Find where the given text appears and provide that cell's center as [X, Y] coordinate. 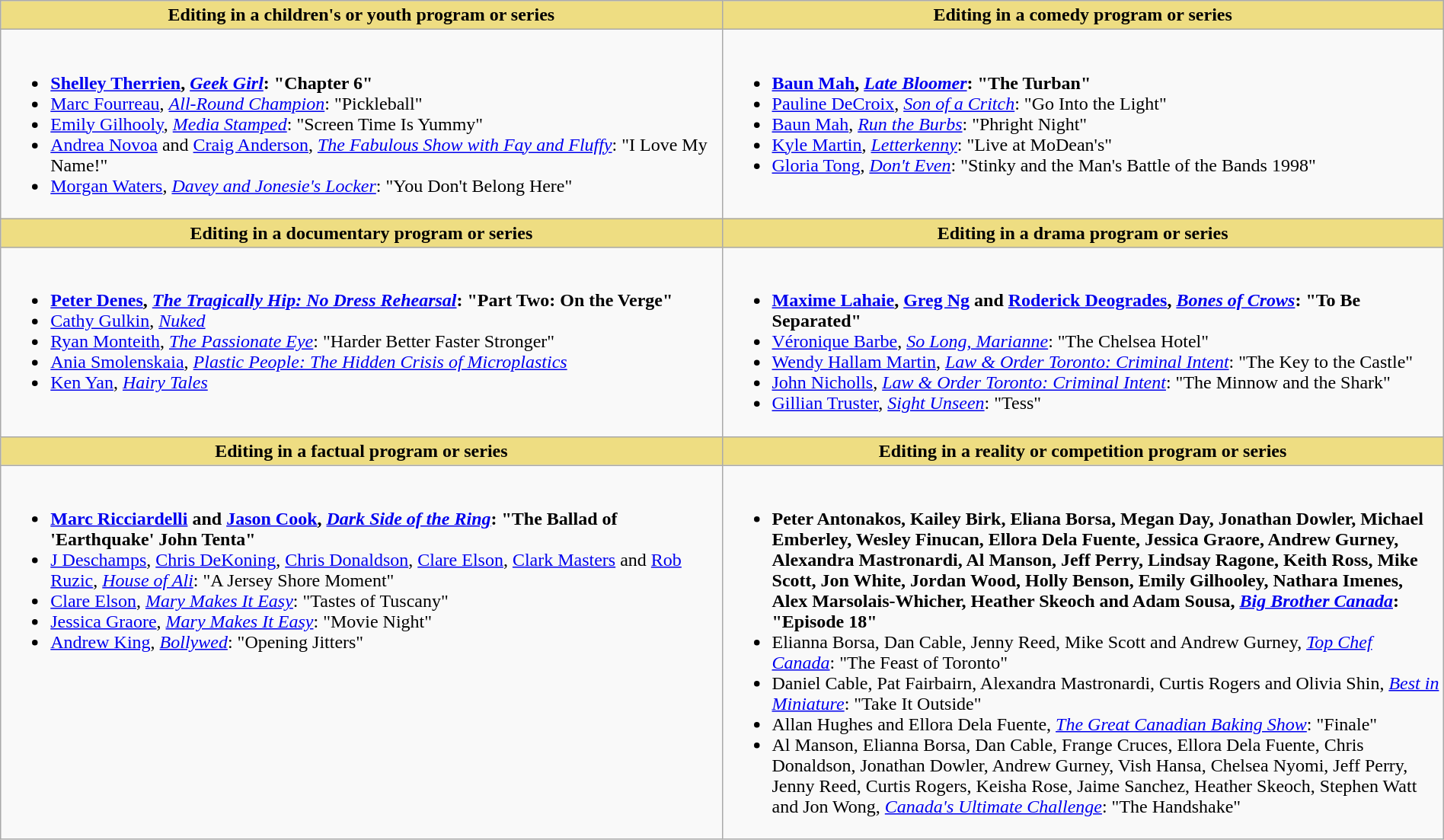
Editing in a children's or youth program or series [361, 15]
Editing in a factual program or series [361, 451]
Editing in a documentary program or series [361, 233]
Editing in a drama program or series [1083, 233]
Editing in a reality or competition program or series [1083, 451]
Editing in a comedy program or series [1083, 15]
